Return the [X, Y] coordinate for the center point of the cell that contains the specified text.  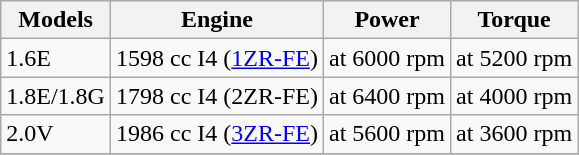
1986 cc I4 (3ZR-FE) [216, 134]
at 6400 rpm [388, 96]
at 3600 rpm [514, 134]
1.8E/1.8G [56, 96]
Models [56, 20]
1598 cc I4 (1ZR-FE) [216, 58]
at 6000 rpm [388, 58]
1.6E [56, 58]
Torque [514, 20]
Power [388, 20]
at 4000 rpm [514, 96]
1798 cc I4 (2ZR-FE) [216, 96]
at 5200 rpm [514, 58]
2.0V [56, 134]
at 5600 rpm [388, 134]
Engine [216, 20]
